Determine the (X, Y) coordinate at the center of the cell enclosing the given text.  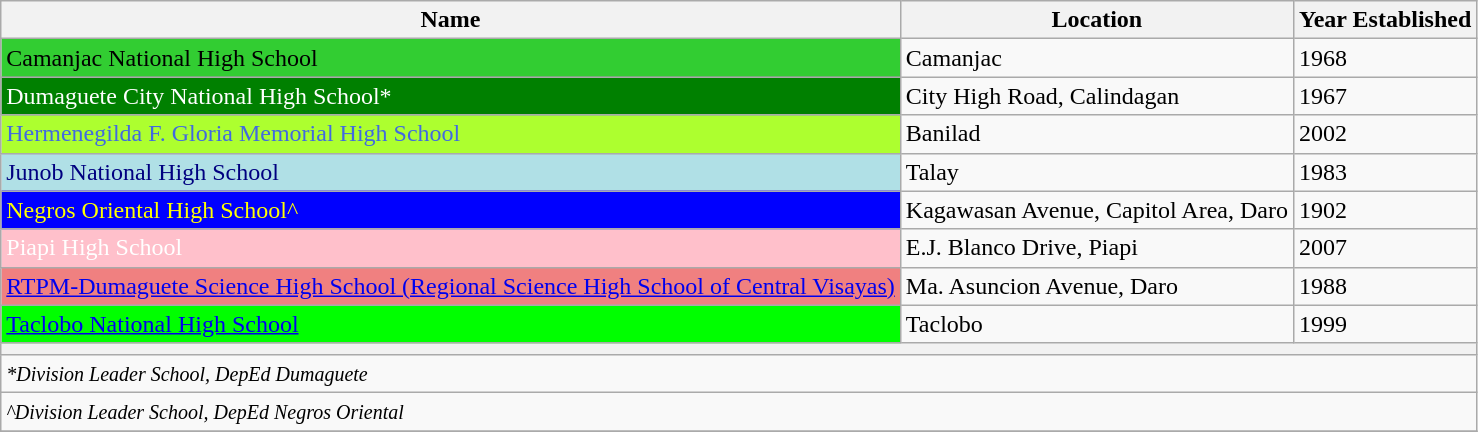
1988 (1384, 286)
Piapi High School (451, 248)
Name (451, 20)
^Division Leader School, DepEd Negros Oriental (739, 411)
1967 (1384, 96)
E.J. Blanco Drive, Piapi (1096, 248)
Taclobo (1096, 324)
2007 (1384, 248)
City High Road, Calindagan (1096, 96)
Kagawasan Avenue, Capitol Area, Daro (1096, 210)
*Division Leader School, DepEd Dumaguete (739, 373)
Ma. Asuncion Avenue, Daro (1096, 286)
1968 (1384, 58)
Hermenegilda F. Gloria Memorial High School (451, 134)
Dumaguete City National High School* (451, 96)
Taclobo National High School (451, 324)
Banilad (1096, 134)
RTPM-Dumaguete Science High School (Regional Science High School of Central Visayas) (451, 286)
Location (1096, 20)
1999 (1384, 324)
2002 (1384, 134)
Junob National High School (451, 172)
1902 (1384, 210)
Negros Oriental High School^ (451, 210)
Camanjac National High School (451, 58)
Year Established (1384, 20)
Talay (1096, 172)
Camanjac (1096, 58)
1983 (1384, 172)
